Pinpoint the cell where the given text exists, returning its [X, Y] midpoint coordinate. 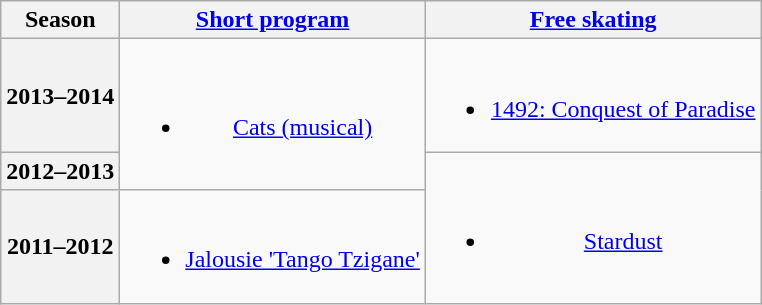
Season [60, 20]
Cats (musical) [273, 114]
2013–2014 [60, 96]
Stardust [593, 228]
1492: Conquest of Paradise [593, 96]
Free skating [593, 20]
Jalousie 'Tango Tzigane' [273, 246]
2012–2013 [60, 171]
Short program [273, 20]
2011–2012 [60, 246]
